Locate the cell with the specified text and output its [X, Y] center coordinate. 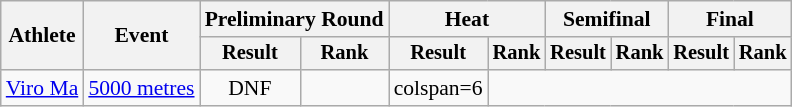
DNF [250, 88]
Preliminary Round [294, 19]
Final [730, 19]
Heat [468, 19]
Semifinal [606, 19]
5000 metres [141, 88]
Athlete [42, 36]
colspan=6 [438, 88]
Viro Ma [42, 88]
Event [141, 36]
